Determine the (X, Y) coordinate at the center of the cell enclosing the given text.  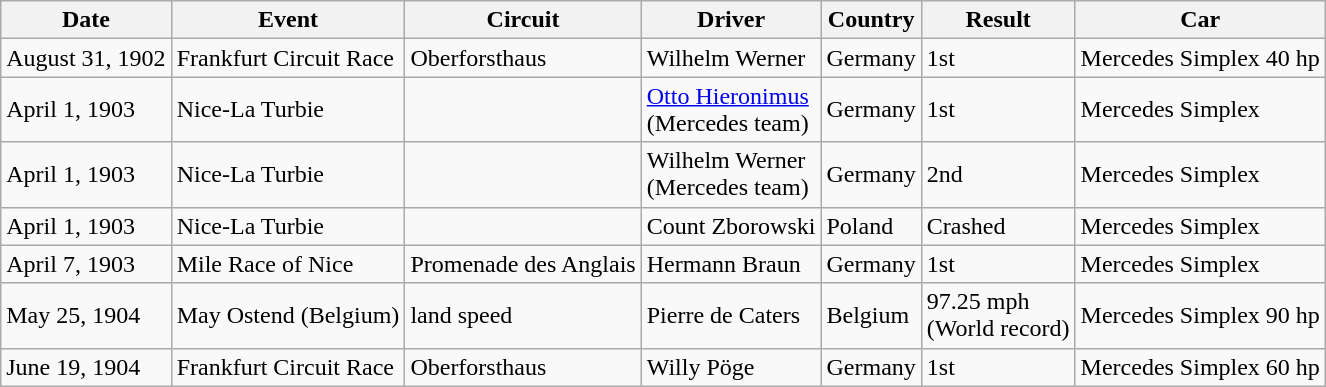
Mercedes Simplex 90 hp (1200, 316)
Date (86, 20)
June 19, 1904 (86, 367)
land speed (523, 316)
Driver (731, 20)
Otto Hieronimus(Mercedes team) (731, 110)
2nd (998, 174)
Pierre de Caters (731, 316)
May 25, 1904 (86, 316)
Willy Pöge (731, 367)
Car (1200, 20)
Wilhelm Werner (731, 58)
Promenade des Anglais (523, 264)
April 7, 1903 (86, 264)
Count Zborowski (731, 226)
97.25 mph(World record) (998, 316)
August 31, 1902 (86, 58)
Belgium (871, 316)
Mile Race of Nice (288, 264)
Event (288, 20)
Circuit (523, 20)
Mercedes Simplex 40 hp (1200, 58)
Result (998, 20)
May Ostend (Belgium) (288, 316)
Mercedes Simplex 60 hp (1200, 367)
Crashed (998, 226)
Hermann Braun (731, 264)
Poland (871, 226)
Wilhelm Werner(Mercedes team) (731, 174)
Country (871, 20)
